Provide the (X, Y) coordinate of the cell's center where the given text is located.  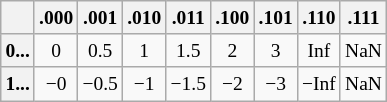
−0.5 (100, 84)
.100 (232, 18)
−0 (56, 84)
.110 (318, 18)
3 (276, 50)
−Inf (318, 84)
.101 (276, 18)
1 (144, 50)
1... (18, 84)
0 (56, 50)
.001 (100, 18)
.010 (144, 18)
1.5 (188, 50)
−3 (276, 84)
−1.5 (188, 84)
2 (232, 50)
.011 (188, 18)
0.5 (100, 50)
.111 (363, 18)
Inf (318, 50)
−1 (144, 84)
0... (18, 50)
.000 (56, 18)
−2 (232, 84)
